Output the [X, Y] coordinate of the center of the cell containing the given text.  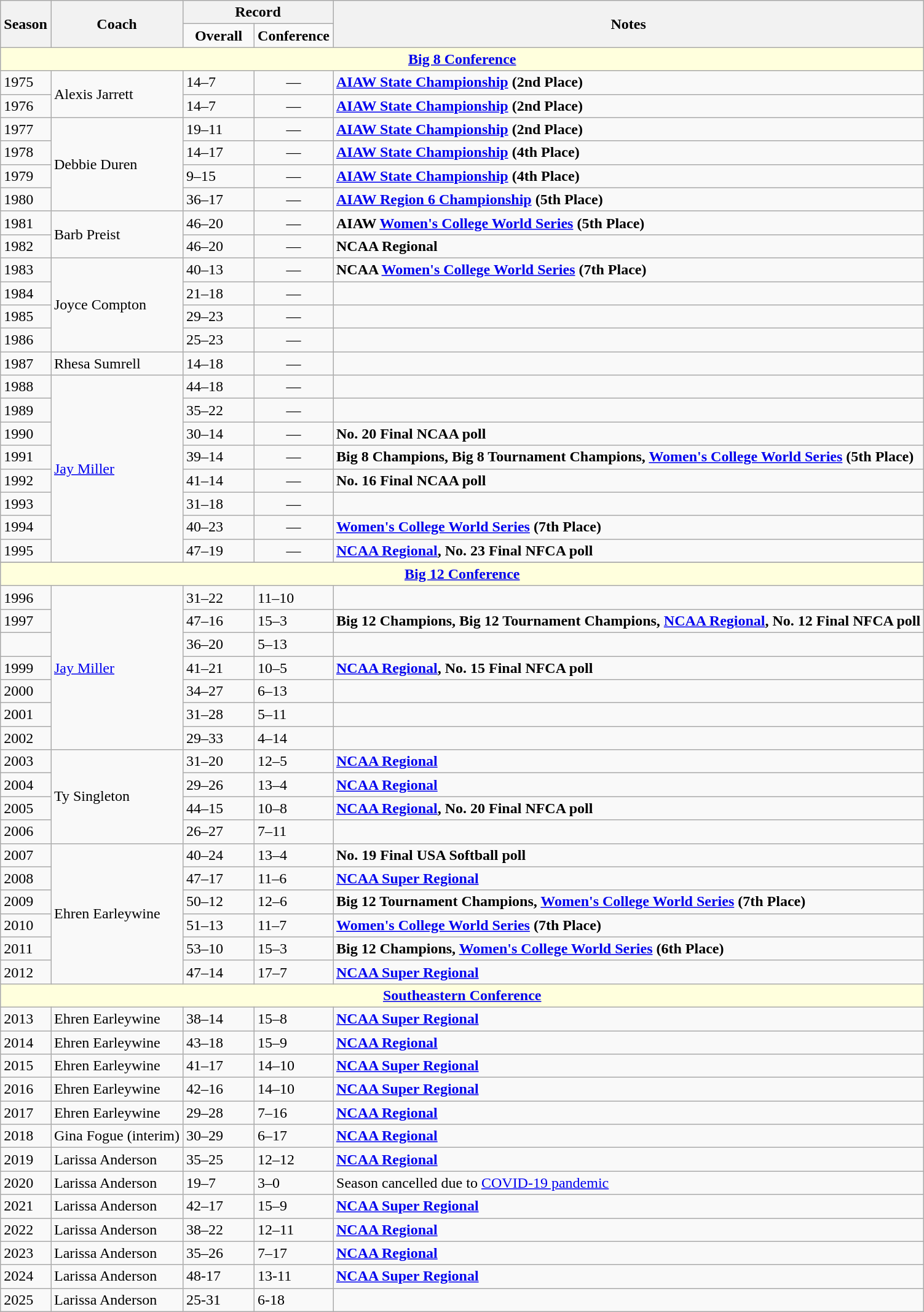
1999 [26, 667]
Big 12 Champions, Women's College World Series (6th Place) [628, 948]
2024 [26, 1276]
Record [258, 12]
7–11 [294, 832]
2018 [26, 1136]
2020 [26, 1183]
2007 [26, 855]
1993 [26, 504]
2023 [26, 1253]
2022 [26, 1230]
50–12 [219, 902]
26–27 [219, 832]
12–6 [294, 902]
51–13 [219, 925]
11–6 [294, 878]
2002 [26, 738]
1990 [26, 434]
3–0 [294, 1183]
1985 [26, 317]
14–17 [219, 153]
Barb Preist [117, 234]
40–13 [219, 269]
6-18 [294, 1300]
2011 [26, 948]
43–18 [219, 1043]
2019 [26, 1159]
Alexis Jarrett [117, 94]
No. 19 Final USA Softball poll [628, 855]
12–12 [294, 1159]
Gina Fogue (interim) [117, 1136]
2006 [26, 832]
47–14 [219, 972]
2017 [26, 1113]
17–7 [294, 972]
2009 [26, 902]
Season [26, 24]
25–23 [219, 340]
42–16 [219, 1089]
15–8 [294, 1019]
10–8 [294, 808]
1994 [26, 527]
2003 [26, 761]
11–10 [294, 597]
Overall [219, 36]
38–14 [219, 1019]
1980 [26, 199]
9–15 [219, 176]
29–26 [219, 785]
29–33 [219, 738]
Big 12 Conference [462, 574]
47–16 [219, 621]
47–19 [219, 551]
48-17 [219, 1276]
1996 [26, 597]
Notes [628, 24]
35–22 [219, 410]
41–14 [219, 480]
29–23 [219, 317]
13-11 [294, 1276]
Big 8 Champions, Big 8 Tournament Champions, Women's College World Series (5th Place) [628, 457]
Southeastern Conference [462, 995]
1978 [26, 153]
1997 [26, 621]
38–22 [219, 1230]
2010 [26, 925]
30–29 [219, 1136]
1987 [26, 364]
NCAA Women's College World Series (7th Place) [628, 269]
6–17 [294, 1136]
2014 [26, 1043]
40–24 [219, 855]
Big 12 Champions, Big 12 Tournament Champions, NCAA Regional, No. 12 Final NFCA poll [628, 621]
53–10 [219, 948]
41–17 [219, 1066]
2015 [26, 1066]
1995 [26, 551]
Rhesa Sumrell [117, 364]
Big 8 Conference [462, 59]
2012 [26, 972]
14–18 [219, 364]
Conference [294, 36]
12–11 [294, 1230]
2021 [26, 1206]
1976 [26, 106]
7–17 [294, 1253]
41–21 [219, 667]
10–5 [294, 667]
1979 [26, 176]
42–17 [219, 1206]
1981 [26, 223]
40–23 [219, 527]
35–26 [219, 1253]
39–14 [219, 457]
Ty Singleton [117, 797]
31–20 [219, 761]
35–25 [219, 1159]
2025 [26, 1300]
31–18 [219, 504]
30–14 [219, 434]
12–5 [294, 761]
AIAW Women's College World Series (5th Place) [628, 223]
34–27 [219, 691]
5–13 [294, 644]
2008 [26, 878]
Big 12 Tournament Champions, Women's College World Series (7th Place) [628, 902]
29–28 [219, 1113]
1975 [26, 82]
21–18 [219, 293]
1983 [26, 269]
No. 16 Final NCAA poll [628, 480]
1986 [26, 340]
2016 [26, 1089]
44–15 [219, 808]
25-31 [219, 1300]
Coach [117, 24]
Debbie Duren [117, 164]
AIAW Region 6 Championship (5th Place) [628, 199]
1988 [26, 387]
Season cancelled due to COVID-19 pandemic [628, 1183]
Joyce Compton [117, 304]
2000 [26, 691]
19–11 [219, 129]
NCAA Regional, No. 20 Final NFCA poll [628, 808]
2004 [26, 785]
11–7 [294, 925]
1984 [26, 293]
4–14 [294, 738]
2001 [26, 715]
44–18 [219, 387]
31–22 [219, 597]
1991 [26, 457]
31–28 [219, 715]
2013 [26, 1019]
1977 [26, 129]
NCAA Regional, No. 15 Final NFCA poll [628, 667]
6–13 [294, 691]
1989 [26, 410]
7–16 [294, 1113]
5–11 [294, 715]
1982 [26, 246]
47–17 [219, 878]
NCAA Regional, No. 23 Final NFCA poll [628, 551]
19–7 [219, 1183]
2005 [26, 808]
1992 [26, 480]
36–20 [219, 644]
36–17 [219, 199]
No. 20 Final NCAA poll [628, 434]
